Scan for the cell matching the given text and deliver its (x, y) coordinate at center. 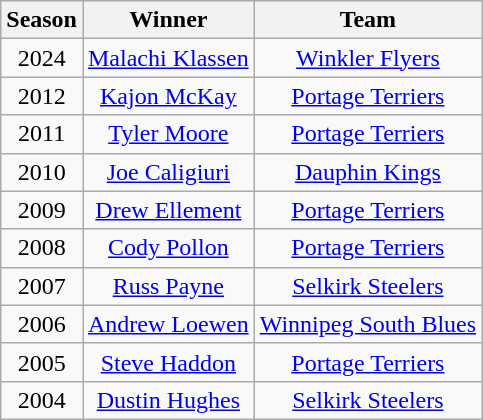
2007 (42, 286)
2009 (42, 210)
2004 (42, 400)
Andrew Loewen (168, 324)
Tyler Moore (168, 134)
Kajon McKay (168, 96)
2010 (42, 172)
Winner (168, 20)
Steve Haddon (168, 362)
Winnipeg South Blues (368, 324)
Cody Pollon (168, 248)
Dauphin Kings (368, 172)
2008 (42, 248)
Drew Ellement (168, 210)
Season (42, 20)
2012 (42, 96)
Winkler Flyers (368, 58)
Team (368, 20)
Dustin Hughes (168, 400)
2005 (42, 362)
2024 (42, 58)
Malachi Klassen (168, 58)
Joe Caligiuri (168, 172)
2011 (42, 134)
Russ Payne (168, 286)
2006 (42, 324)
